Extract the (X, Y) coordinate from the center of the cell holding the provided text.  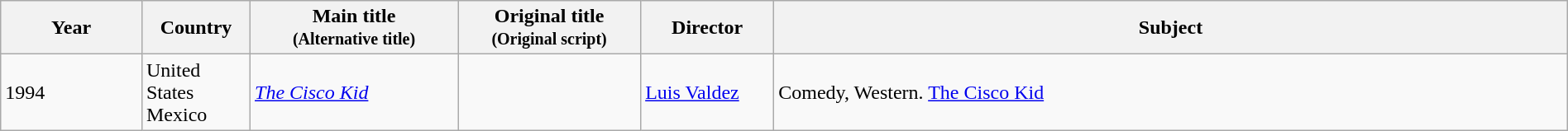
The Cisco Kid (354, 92)
1994 (71, 92)
Original title(Original script) (549, 28)
Subject (1171, 28)
Luis Valdez (708, 92)
Director (708, 28)
Main title(Alternative title) (354, 28)
United StatesMexico (195, 92)
Year (71, 28)
Country (195, 28)
Comedy, Western. The Cisco Kid (1171, 92)
